Detect which cell encompasses the target text, then output its (x, y) center coordinate. 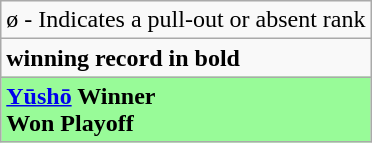
ø - Indicates a pull-out or absent rank (186, 20)
winning record in bold (186, 58)
Yūshō WinnerWon Playoff (186, 110)
